Locate the cell with the specified text and output its [X, Y] center coordinate. 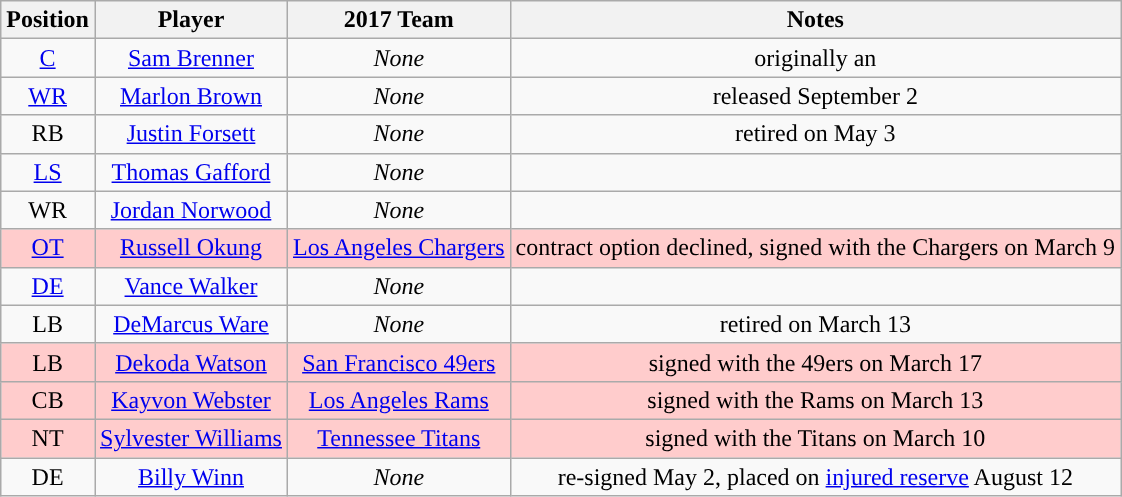
Russell Okung [190, 248]
2017 Team [398, 20]
Justin Forsett [190, 134]
Marlon Brown [190, 96]
Thomas Gafford [190, 172]
signed with the Titans on March 10 [815, 438]
Kayvon Webster [190, 400]
Vance Walker [190, 286]
Position [48, 20]
C [48, 58]
LS [48, 172]
Sam Brenner [190, 58]
retired on March 13 [815, 324]
Jordan Norwood [190, 210]
Tennessee Titans [398, 438]
contract option declined, signed with the Chargers on March 9 [815, 248]
CB [48, 400]
released September 2 [815, 96]
Notes [815, 20]
DeMarcus Ware [190, 324]
signed with the Rams on March 13 [815, 400]
Los Angeles Chargers [398, 248]
signed with the 49ers on March 17 [815, 362]
Player [190, 20]
RB [48, 134]
Sylvester Williams [190, 438]
Billy Winn [190, 477]
retired on May 3 [815, 134]
Los Angeles Rams [398, 400]
San Francisco 49ers [398, 362]
originally an [815, 58]
Dekoda Watson [190, 362]
NT [48, 438]
re-signed May 2, placed on injured reserve August 12 [815, 477]
OT [48, 248]
